From the cell containing the given text, extract its center point as (x, y) coordinate. 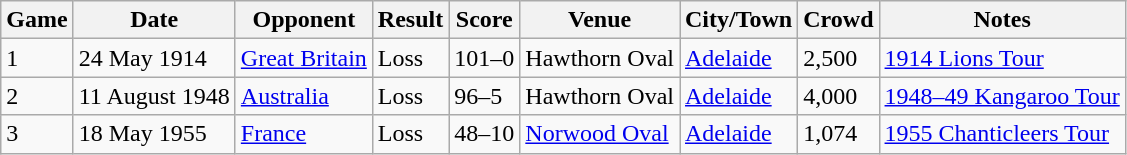
11 August 1948 (154, 96)
Opponent (304, 20)
Australia (304, 96)
4,000 (838, 96)
Date (154, 20)
Crowd (838, 20)
Great Britain (304, 58)
1955 Chanticleers Tour (1002, 134)
48–10 (484, 134)
3 (37, 134)
18 May 1955 (154, 134)
Score (484, 20)
2,500 (838, 58)
1914 Lions Tour (1002, 58)
2 (37, 96)
Game (37, 20)
Norwood Oval (600, 134)
Venue (600, 20)
France (304, 134)
24 May 1914 (154, 58)
City/Town (739, 20)
Result (410, 20)
1 (37, 58)
Notes (1002, 20)
101–0 (484, 58)
1948–49 Kangaroo Tour (1002, 96)
1,074 (838, 134)
96–5 (484, 96)
